Search for the cell housing the specified text and yield its [x, y] center coordinate. 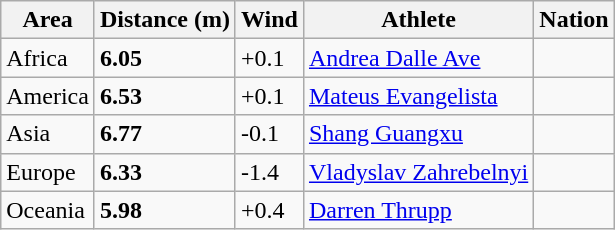
Europe [48, 172]
Shang Guangxu [418, 134]
Mateus Evangelista [418, 96]
Vladyslav Zahrebelnyi [418, 172]
Oceania [48, 210]
6.05 [164, 58]
6.53 [164, 96]
5.98 [164, 210]
Africa [48, 58]
America [48, 96]
6.77 [164, 134]
Athlete [418, 20]
+0.4 [269, 210]
-0.1 [269, 134]
Asia [48, 134]
6.33 [164, 172]
-1.4 [269, 172]
Andrea Dalle Ave [418, 58]
Area [48, 20]
Darren Thrupp [418, 210]
Nation [574, 20]
Wind [269, 20]
Distance (m) [164, 20]
